Search for the cell housing the specified text and yield its [X, Y] center coordinate. 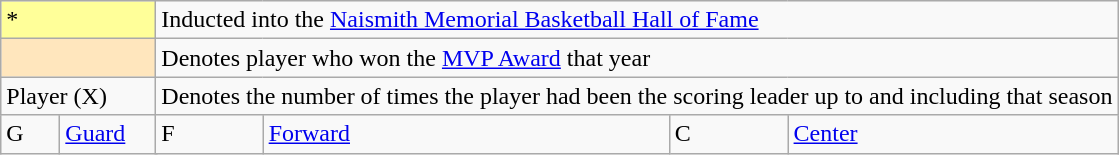
Center [953, 134]
C [728, 134]
G [30, 134]
F [210, 134]
Guard [108, 134]
Inducted into the Naismith Memorial Basketball Hall of Fame [637, 20]
* [78, 20]
Denotes player who won the MVP Award that year [637, 58]
Player (X) [78, 96]
Forward [466, 134]
Denotes the number of times the player had been the scoring leader up to and including that season [637, 96]
